For the text-containing cell, return its midpoint in (X, Y) coordinate format. 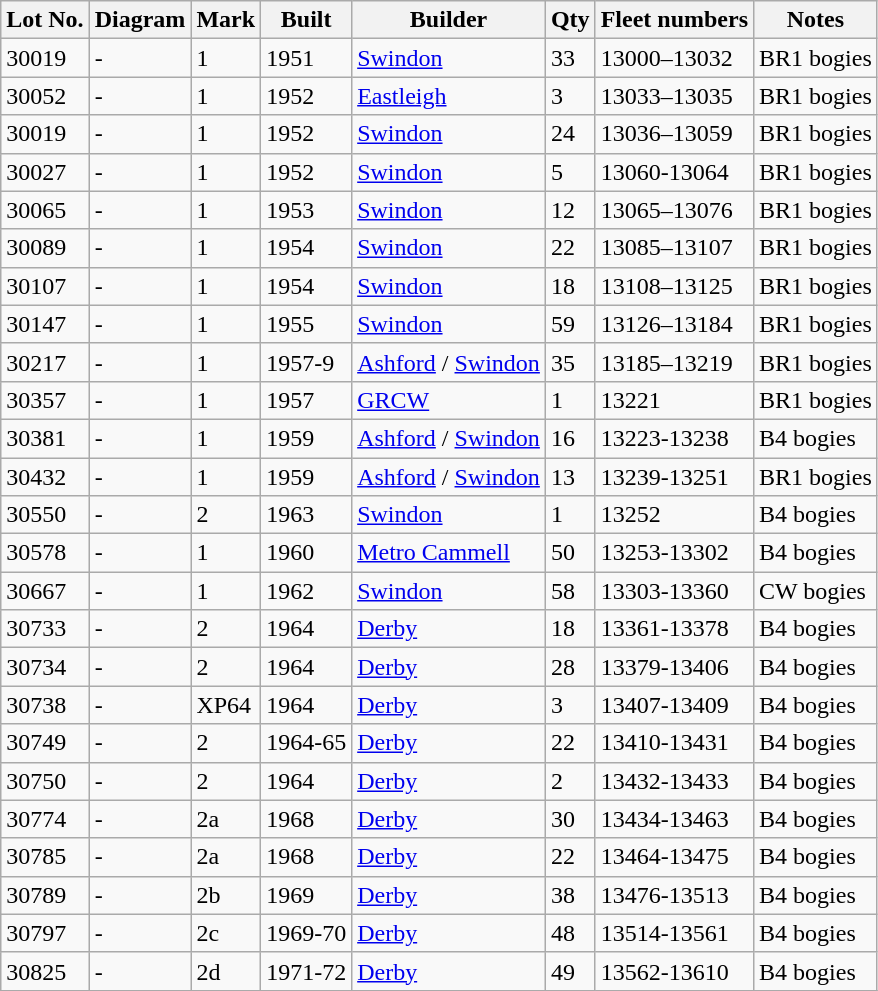
30734 (45, 667)
35 (570, 362)
13379-13406 (674, 667)
58 (570, 591)
13303-13360 (674, 591)
Mark (226, 20)
30667 (45, 591)
30797 (45, 933)
30381 (45, 438)
1955 (306, 324)
1953 (306, 210)
13432-13433 (674, 781)
13514-13561 (674, 933)
30357 (45, 400)
13223-13238 (674, 438)
Diagram (140, 20)
1969-70 (306, 933)
1951 (306, 58)
30027 (45, 172)
13434-13463 (674, 819)
30785 (45, 857)
38 (570, 895)
5 (570, 172)
1957-9 (306, 362)
30550 (45, 515)
30774 (45, 819)
1964-65 (306, 743)
13410-13431 (674, 743)
30052 (45, 96)
13253-13302 (674, 553)
13239-13251 (674, 477)
33 (570, 58)
13476-13513 (674, 895)
30738 (45, 705)
2b (226, 895)
30789 (45, 895)
13065–13076 (674, 210)
1960 (306, 553)
1971-72 (306, 971)
13 (570, 477)
50 (570, 553)
13126–13184 (674, 324)
30 (570, 819)
30733 (45, 629)
Builder (449, 20)
13185–13219 (674, 362)
Qty (570, 20)
48 (570, 933)
24 (570, 134)
49 (570, 971)
13407-13409 (674, 705)
1962 (306, 591)
13221 (674, 400)
13252 (674, 515)
30217 (45, 362)
13562-13610 (674, 971)
Notes (816, 20)
CW bogies (816, 591)
16 (570, 438)
30749 (45, 743)
30750 (45, 781)
28 (570, 667)
59 (570, 324)
Lot No. (45, 20)
13000–13032 (674, 58)
13060-13064 (674, 172)
13361-13378 (674, 629)
1957 (306, 400)
1969 (306, 895)
30432 (45, 477)
30107 (45, 286)
13036–13059 (674, 134)
13464-13475 (674, 857)
30825 (45, 971)
Fleet numbers (674, 20)
30578 (45, 553)
30065 (45, 210)
XP64 (226, 705)
30147 (45, 324)
13085–13107 (674, 248)
13033–13035 (674, 96)
Metro Cammell (449, 553)
2c (226, 933)
30089 (45, 248)
13108–13125 (674, 286)
Eastleigh (449, 96)
1963 (306, 515)
12 (570, 210)
GRCW (449, 400)
Built (306, 20)
2d (226, 971)
